For the text-containing cell, return its midpoint in [x, y] coordinate format. 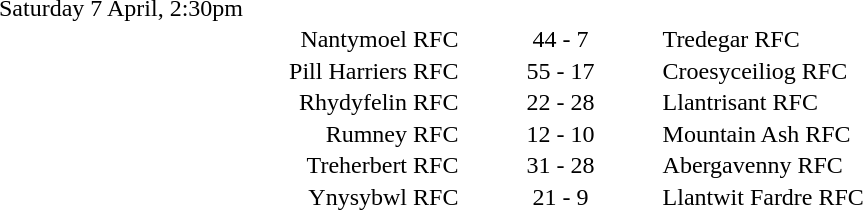
55 - 17 [560, 71]
31 - 28 [560, 165]
44 - 7 [560, 39]
22 - 28 [560, 103]
12 - 10 [560, 134]
